Capture the cell that displays the provided text and extract its (x, y) central coordinate. 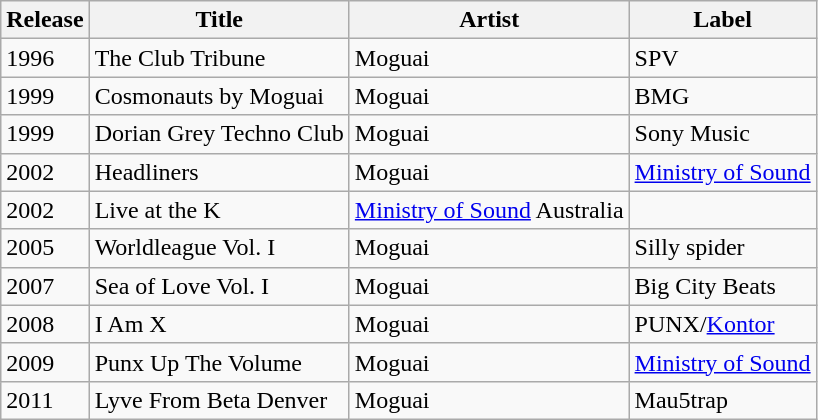
2005 (45, 248)
BMG (722, 96)
2007 (45, 286)
2008 (45, 324)
Silly spider (722, 248)
Artist (489, 20)
Mau5trap (722, 400)
Worldleague Vol. I (219, 248)
1996 (45, 58)
Punx Up The Volume (219, 362)
Ministry of Sound Australia (489, 210)
I Am X (219, 324)
Sony Music (722, 134)
Dorian Grey Techno Club (219, 134)
Live at the K (219, 210)
Headliners (219, 172)
SPV (722, 58)
Sea of Love Vol. I (219, 286)
Title (219, 20)
The Club Tribune (219, 58)
Label (722, 20)
Lyve From Beta Denver (219, 400)
Big City Beats (722, 286)
Release (45, 20)
2009 (45, 362)
PUNX/Kontor (722, 324)
Cosmonauts by Moguai (219, 96)
2011 (45, 400)
